Find where the given text appears and provide that cell's center as (X, Y) coordinate. 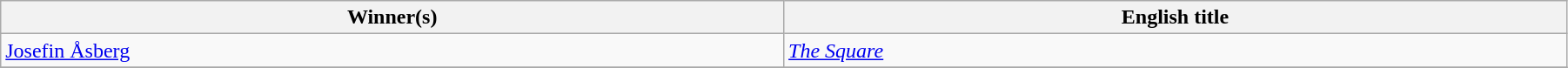
Josefin Åsberg (392, 51)
English title (1176, 17)
Winner(s) (392, 17)
The Square (1176, 51)
